Locate the cell with the specified text and output its (x, y) center coordinate. 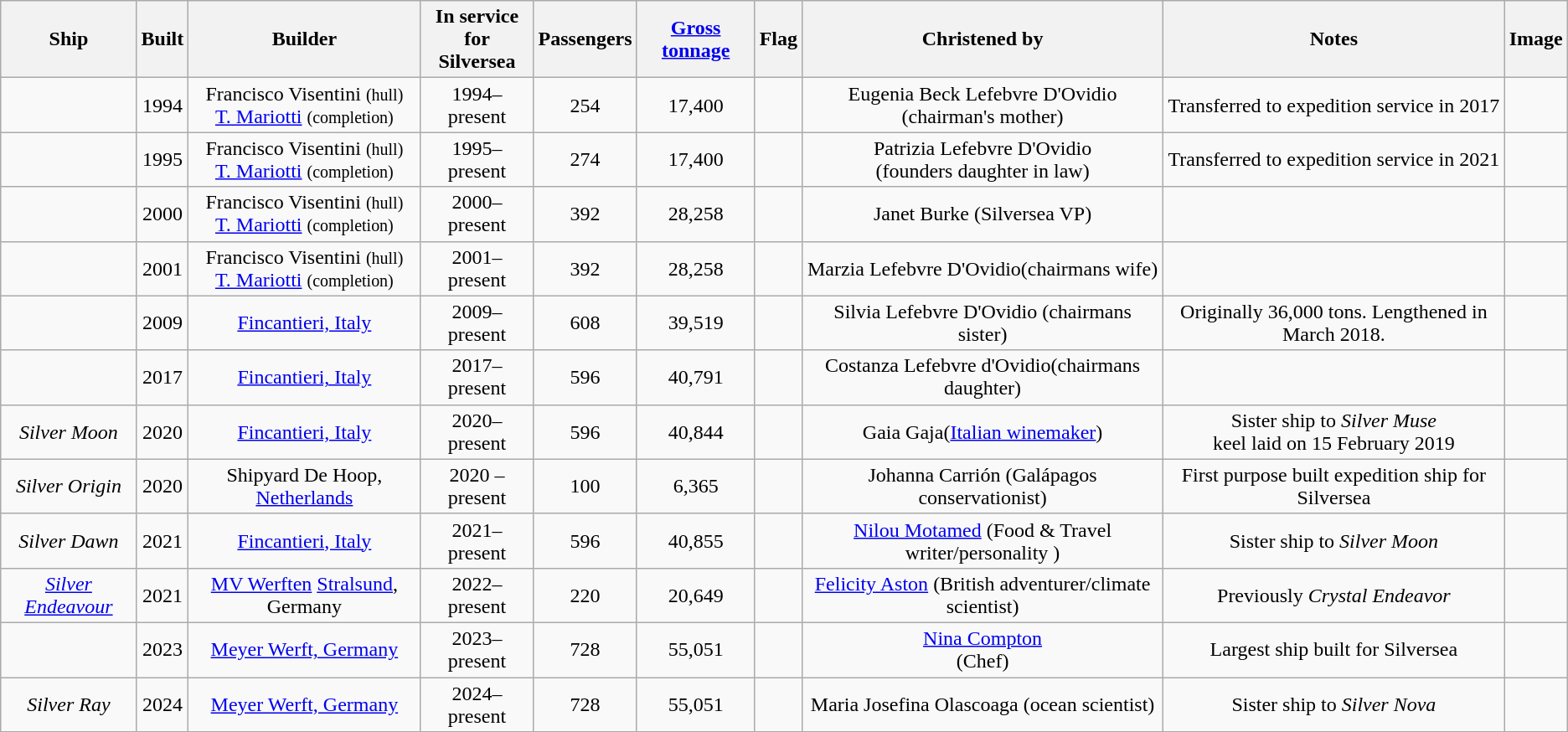
1995– present (477, 159)
Transferred to expedition service in 2017 (1333, 106)
Image (1536, 39)
Nina Compton(Chef) (983, 650)
608 (585, 323)
Flag (778, 39)
254 (585, 106)
100 (585, 486)
Originally 36,000 tons. Lengthened in March 2018. (1333, 323)
1994 (162, 106)
2000 (162, 214)
1994–present (477, 106)
Sister ship to Silver Musekeel laid on 15 February 2019 (1333, 432)
Maria Josefina Olascoaga (ocean scientist) (983, 704)
2009 (162, 323)
2001 (162, 268)
Shipyard De Hoop, Netherlands (305, 486)
Transferred to expedition service in 2021 (1333, 159)
Marzia Lefebvre D'Ovidio(chairmans wife) (983, 268)
2020–present (477, 432)
Sister ship to Silver Moon (1333, 541)
Ship (69, 39)
2023 (162, 650)
2017–present (477, 377)
Felicity Aston (British adventurer/climate scientist) (983, 595)
2023–present (477, 650)
Costanza Lefebvre d'Ovidio(chairmans daughter) (983, 377)
Passengers (585, 39)
MV Werften Stralsund, Germany (305, 595)
Notes (1333, 39)
Largest ship built for Silversea (1333, 650)
Silvia Lefebvre D'Ovidio (chairmans sister) (983, 323)
Sister ship to Silver Nova (1333, 704)
Built (162, 39)
6,365 (695, 486)
40,844 (695, 432)
2009–present (477, 323)
Silver Dawn (69, 541)
20,649 (695, 595)
Johanna Carrión (Galápagos conservationist) (983, 486)
Gaia Gaja(Italian winemaker) (983, 432)
220 (585, 595)
40,855 (695, 541)
Christened by (983, 39)
2001–present (477, 268)
1995 (162, 159)
Gross tonnage (695, 39)
2022–present (477, 595)
Janet Burke (Silversea VP) (983, 214)
2000–present (477, 214)
Silver Moon (69, 432)
2021–present (477, 541)
First purpose built expedition ship for Silversea (1333, 486)
Eugenia Beck Lefebvre D'Ovidio(chairman's mother) (983, 106)
Previously Crystal Endeavor (1333, 595)
Builder (305, 39)
Nilou Motamed (Food & Travel writer/personality ) (983, 541)
Silver Ray (69, 704)
2024 (162, 704)
Silver Endeavour (69, 595)
40,791 (695, 377)
Patrizia Lefebvre D'Ovidio(founders daughter in law) (983, 159)
2017 (162, 377)
In service for Silversea (477, 39)
Silver Origin (69, 486)
274 (585, 159)
2024–present (477, 704)
39,519 (695, 323)
2020 –present (477, 486)
